Capture the cell that displays the provided text and extract its [x, y] central coordinate. 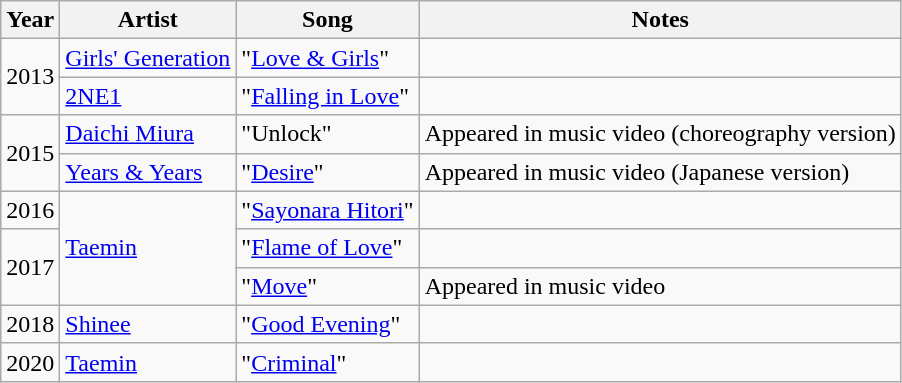
Girls' Generation [148, 58]
Year [30, 20]
2015 [30, 153]
2020 [30, 362]
Song [328, 20]
"Sayonara Hitori" [328, 210]
Shinee [148, 324]
Appeared in music video [660, 286]
2NE1 [148, 96]
"Love & Girls" [328, 58]
2016 [30, 210]
"Move" [328, 286]
"Desire" [328, 172]
"Flame of Love" [328, 248]
Daichi Miura [148, 134]
2013 [30, 77]
"Falling in Love" [328, 96]
Notes [660, 20]
2018 [30, 324]
Years & Years [148, 172]
2017 [30, 267]
Artist [148, 20]
Appeared in music video (Japanese version) [660, 172]
Appeared in music video (choreography version) [660, 134]
"Criminal" [328, 362]
"Good Evening" [328, 324]
"Unlock" [328, 134]
